Detect which cell encompasses the target text, then output its (x, y) center coordinate. 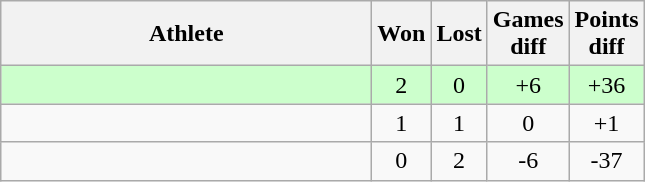
Gamesdiff (528, 34)
Athlete (186, 34)
+1 (606, 123)
+36 (606, 85)
-37 (606, 161)
Pointsdiff (606, 34)
+6 (528, 85)
-6 (528, 161)
Won (402, 34)
Lost (459, 34)
